Pinpoint the cell where the given text exists, returning its (X, Y) midpoint coordinate. 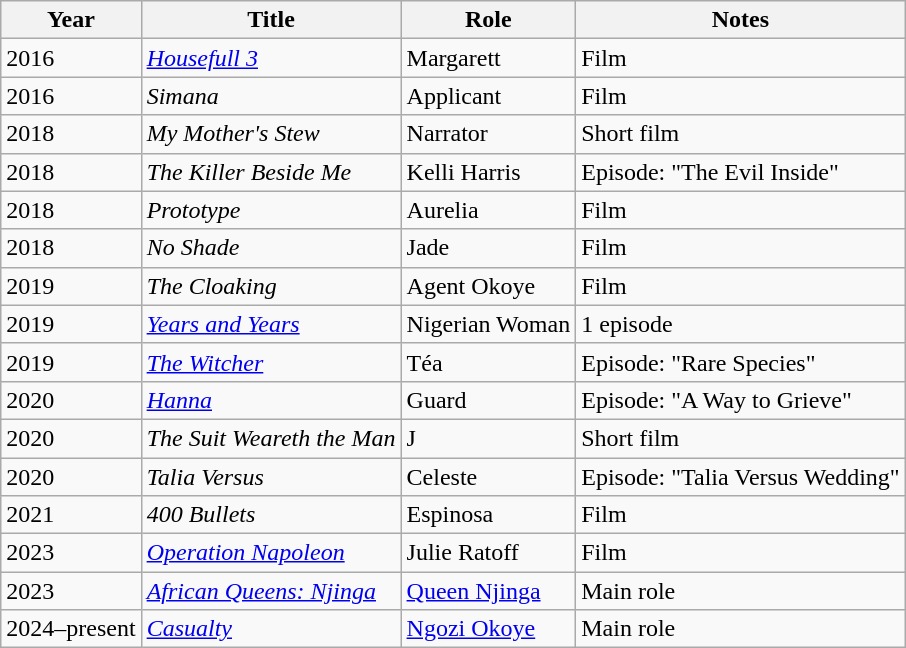
Notes (740, 20)
2021 (71, 515)
Narrator (488, 134)
Episode: "Talia Versus Wedding" (740, 477)
Episode: "A Way to Grieve" (740, 400)
Nigerian Woman (488, 324)
African Queens: Njinga (271, 591)
Talia Versus (271, 477)
400 Bullets (271, 515)
No Shade (271, 248)
Julie Ratoff (488, 553)
The Suit Weareth the Man (271, 438)
Episode: "The Evil Inside" (740, 172)
Housefull 3 (271, 58)
J (488, 438)
Simana (271, 96)
Celeste (488, 477)
Queen Njinga (488, 591)
Guard (488, 400)
Espinosa (488, 515)
The Cloaking (271, 286)
The Witcher (271, 362)
Applicant (488, 96)
Margarett (488, 58)
Operation Napoleon (271, 553)
Prototype (271, 210)
Aurelia (488, 210)
The Killer Beside Me (271, 172)
2024–present (71, 629)
My Mother's Stew (271, 134)
Casualty (271, 629)
Years and Years (271, 324)
Ngozi Okoye (488, 629)
Episode: "Rare Species" (740, 362)
Jade (488, 248)
Role (488, 20)
Téa (488, 362)
1 episode (740, 324)
Agent Okoye (488, 286)
Kelli Harris (488, 172)
Title (271, 20)
Hanna (271, 400)
Year (71, 20)
